Provide the (X, Y) coordinate of the cell's center where the given text is located.  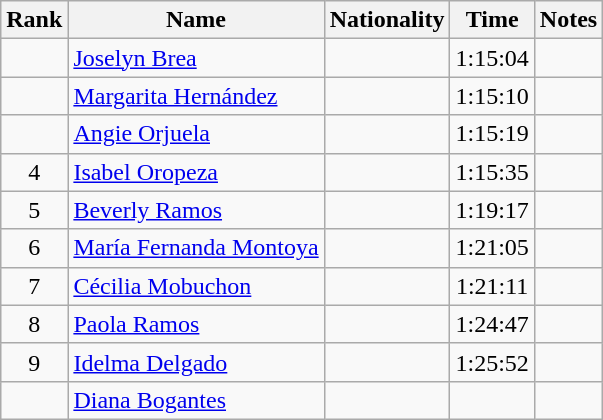
1:15:19 (492, 134)
Diana Bogantes (196, 400)
Notes (568, 20)
1:15:35 (492, 172)
9 (34, 362)
1:21:11 (492, 286)
4 (34, 172)
1:25:52 (492, 362)
María Fernanda Montoya (196, 248)
Joselyn Brea (196, 58)
6 (34, 248)
Rank (34, 20)
7 (34, 286)
1:15:10 (492, 96)
1:21:05 (492, 248)
Margarita Hernández (196, 96)
1:19:17 (492, 210)
5 (34, 210)
1:15:04 (492, 58)
Cécilia Mobuchon (196, 286)
8 (34, 324)
Beverly Ramos (196, 210)
Nationality (387, 20)
Angie Orjuela (196, 134)
Name (196, 20)
Idelma Delgado (196, 362)
Isabel Oropeza (196, 172)
Paola Ramos (196, 324)
Time (492, 20)
1:24:47 (492, 324)
